Extract the (X, Y) coordinate from the center of the cell holding the provided text.  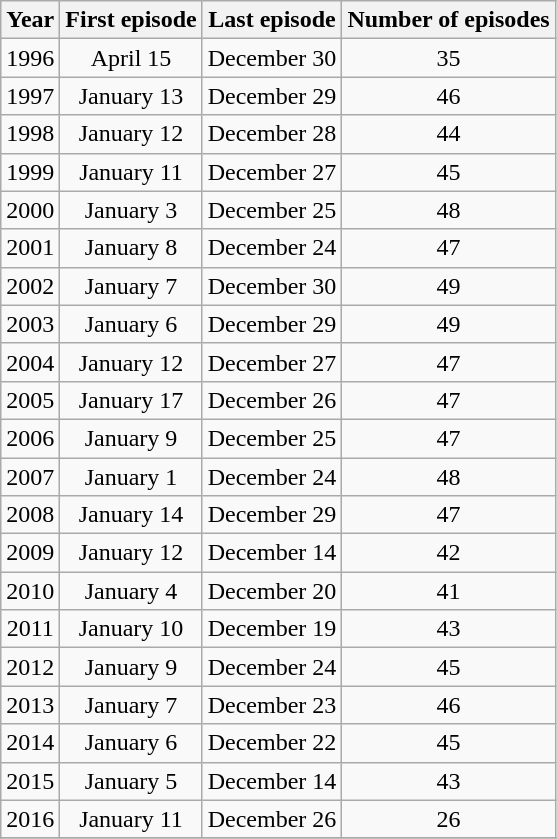
2001 (30, 248)
December 22 (272, 743)
Number of episodes (448, 20)
2003 (30, 324)
2002 (30, 286)
2004 (30, 362)
April 15 (131, 58)
35 (448, 58)
January 14 (131, 515)
January 5 (131, 781)
December 23 (272, 705)
Last episode (272, 20)
2010 (30, 591)
First episode (131, 20)
January 4 (131, 591)
January 13 (131, 96)
1999 (30, 172)
44 (448, 134)
January 3 (131, 210)
42 (448, 553)
2006 (30, 438)
1998 (30, 134)
2005 (30, 400)
1997 (30, 96)
December 19 (272, 629)
2014 (30, 743)
2015 (30, 781)
2016 (30, 819)
1996 (30, 58)
January 1 (131, 477)
2011 (30, 629)
2013 (30, 705)
41 (448, 591)
2012 (30, 667)
December 20 (272, 591)
26 (448, 819)
2008 (30, 515)
Year (30, 20)
January 17 (131, 400)
2009 (30, 553)
2007 (30, 477)
January 8 (131, 248)
December 28 (272, 134)
January 10 (131, 629)
2000 (30, 210)
